Return the [x, y] coordinate for the center point of the cell that contains the specified text.  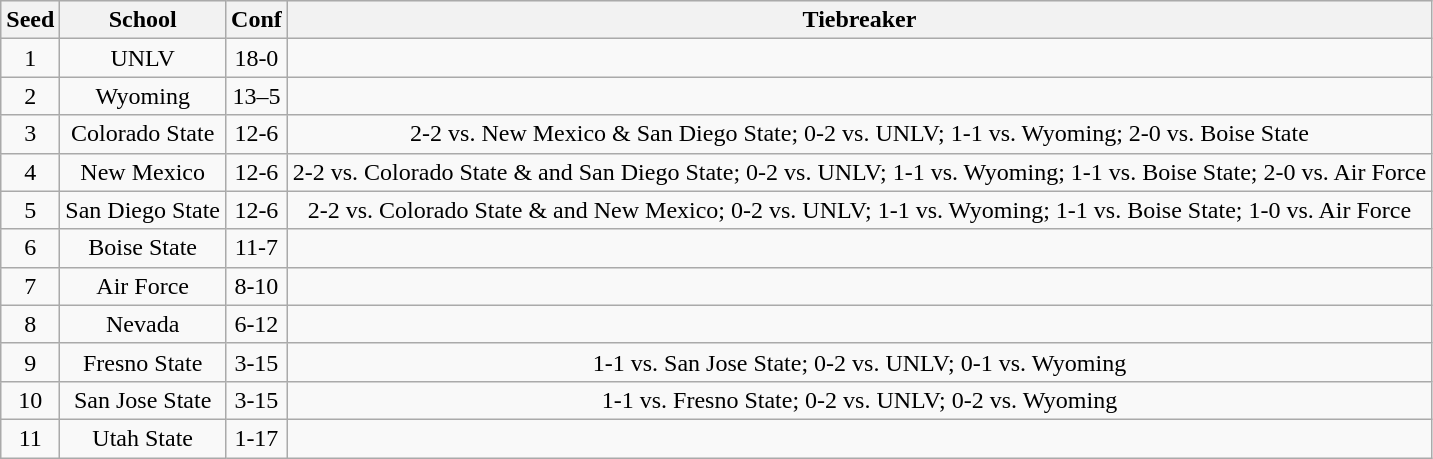
11 [30, 438]
2-2 vs. Colorado State & and San Diego State; 0-2 vs. UNLV; 1-1 vs. Wyoming; 1-1 vs. Boise State; 2-0 vs. Air Force [859, 172]
5 [30, 210]
1-17 [257, 438]
6 [30, 248]
6-12 [257, 324]
New Mexico [143, 172]
1-1 vs. Fresno State; 0-2 vs. UNLV; 0-2 vs. Wyoming [859, 400]
1 [30, 58]
Conf [257, 20]
9 [30, 362]
Colorado State [143, 134]
San Jose State [143, 400]
Wyoming [143, 96]
8-10 [257, 286]
UNLV [143, 58]
7 [30, 286]
11-7 [257, 248]
Fresno State [143, 362]
Boise State [143, 248]
Nevada [143, 324]
4 [30, 172]
2 [30, 96]
3 [30, 134]
2-2 vs. Colorado State & and New Mexico; 0-2 vs. UNLV; 1-1 vs. Wyoming; 1-1 vs. Boise State; 1-0 vs. Air Force [859, 210]
2-2 vs. New Mexico & San Diego State; 0-2 vs. UNLV; 1-1 vs. Wyoming; 2-0 vs. Boise State [859, 134]
Air Force [143, 286]
1-1 vs. San Jose State; 0-2 vs. UNLV; 0-1 vs. Wyoming [859, 362]
10 [30, 400]
School [143, 20]
18-0 [257, 58]
San Diego State [143, 210]
13–5 [257, 96]
Tiebreaker [859, 20]
Seed [30, 20]
8 [30, 324]
Utah State [143, 438]
